Determine the [x, y] coordinate at the center of the cell enclosing the given text.  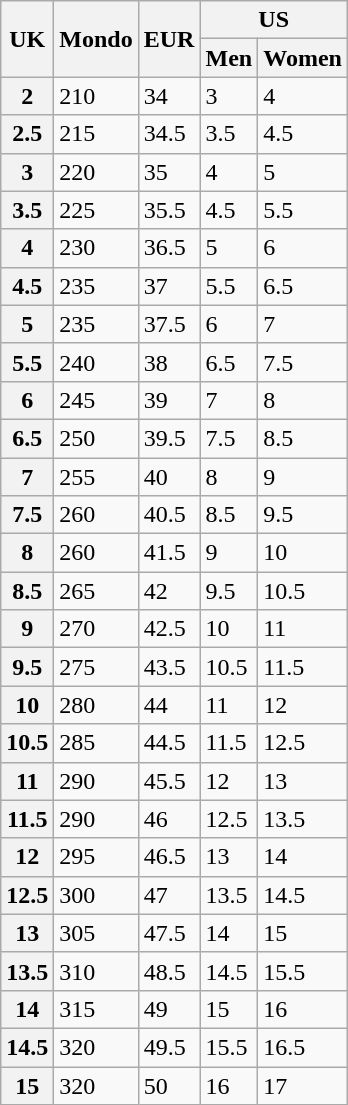
2.5 [28, 134]
50 [169, 1085]
44 [169, 705]
47 [169, 895]
280 [96, 705]
39 [169, 400]
245 [96, 400]
46.5 [169, 857]
305 [96, 933]
46 [169, 819]
49 [169, 1009]
49.5 [169, 1047]
210 [96, 96]
Men [229, 58]
42.5 [169, 629]
40.5 [169, 515]
265 [96, 591]
42 [169, 591]
45.5 [169, 781]
285 [96, 743]
275 [96, 667]
41.5 [169, 553]
270 [96, 629]
17 [303, 1085]
37 [169, 286]
43.5 [169, 667]
34.5 [169, 134]
220 [96, 172]
34 [169, 96]
225 [96, 210]
35.5 [169, 210]
310 [96, 971]
300 [96, 895]
EUR [169, 39]
39.5 [169, 438]
Women [303, 58]
36.5 [169, 248]
40 [169, 477]
47.5 [169, 933]
240 [96, 362]
16.5 [303, 1047]
230 [96, 248]
44.5 [169, 743]
315 [96, 1009]
295 [96, 857]
US [274, 20]
37.5 [169, 324]
48.5 [169, 971]
250 [96, 438]
UK [28, 39]
2 [28, 96]
38 [169, 362]
Mondo [96, 39]
255 [96, 477]
35 [169, 172]
215 [96, 134]
